Output the (X, Y) coordinate of the center of the cell containing the given text.  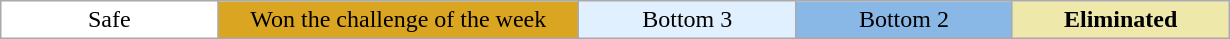
Bottom 3 (688, 20)
Won the challenge of the week (398, 20)
Bottom 2 (904, 20)
Eliminated (1120, 20)
Safe (110, 20)
